Provide the (x, y) coordinate of the cell's center where the given text is located.  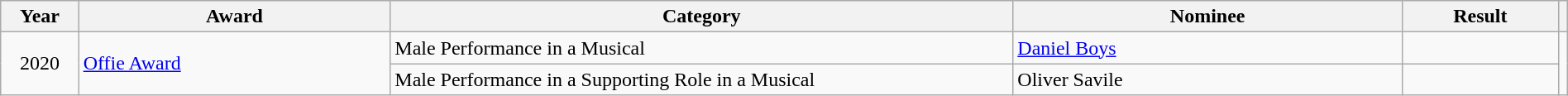
2020 (40, 64)
Male Performance in a Musical (701, 48)
Award (235, 17)
Category (701, 17)
Daniel Boys (1207, 48)
Offie Award (235, 64)
Nominee (1207, 17)
Oliver Savile (1207, 79)
Result (1480, 17)
Male Performance in a Supporting Role in a Musical (701, 79)
Year (40, 17)
